From the cell containing the given text, extract its center point as [x, y] coordinate. 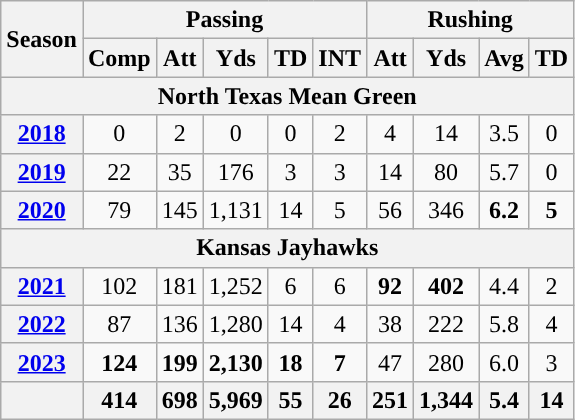
102 [119, 286]
Rushing [470, 20]
35 [180, 172]
2022 [42, 324]
87 [119, 324]
18 [290, 362]
176 [236, 172]
2020 [42, 210]
92 [390, 286]
5.4 [504, 400]
414 [119, 400]
124 [119, 362]
INT [340, 58]
6.2 [504, 210]
1,344 [446, 400]
Kansas Jayhawks [288, 248]
1,131 [236, 210]
79 [119, 210]
North Texas Mean Green [288, 96]
5.7 [504, 172]
Passing [224, 20]
199 [180, 362]
181 [180, 286]
80 [446, 172]
251 [390, 400]
Comp [119, 58]
5.8 [504, 324]
3.5 [504, 134]
402 [446, 286]
26 [340, 400]
56 [390, 210]
22 [119, 172]
346 [446, 210]
280 [446, 362]
38 [390, 324]
136 [180, 324]
4.4 [504, 286]
1,252 [236, 286]
1,280 [236, 324]
7 [340, 362]
222 [446, 324]
6.0 [504, 362]
47 [390, 362]
698 [180, 400]
2021 [42, 286]
2,130 [236, 362]
5,969 [236, 400]
2023 [42, 362]
Avg [504, 58]
55 [290, 400]
2018 [42, 134]
Season [42, 39]
145 [180, 210]
2019 [42, 172]
